Determine the [X, Y] coordinate at the center of the cell enclosing the given text.  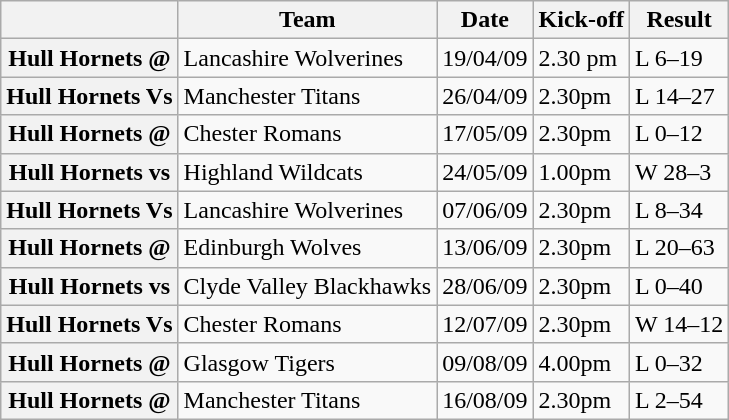
W 28–3 [678, 172]
28/06/09 [485, 286]
L 0–32 [678, 362]
16/08/09 [485, 400]
09/08/09 [485, 362]
Kick-off [581, 20]
19/04/09 [485, 58]
Edinburgh Wolves [308, 248]
L 8–34 [678, 210]
2.30 pm [581, 58]
4.00pm [581, 362]
1.00pm [581, 172]
W 14–12 [678, 324]
Highland Wildcats [308, 172]
Clyde Valley Blackhawks [308, 286]
L 2–54 [678, 400]
Date [485, 20]
L 6–19 [678, 58]
Team [308, 20]
Result [678, 20]
L 20–63 [678, 248]
07/06/09 [485, 210]
L 0–12 [678, 134]
26/04/09 [485, 96]
12/07/09 [485, 324]
Glasgow Tigers [308, 362]
24/05/09 [485, 172]
L 0–40 [678, 286]
13/06/09 [485, 248]
17/05/09 [485, 134]
L 14–27 [678, 96]
